Find where the given text appears and provide that cell's center as (x, y) coordinate. 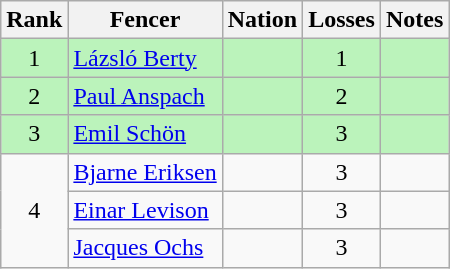
Jacques Ochs (145, 248)
Emil Schön (145, 134)
Fencer (145, 20)
Notes (414, 20)
4 (34, 210)
Lázsló Berty (145, 58)
Einar Levison (145, 210)
Nation (262, 20)
Bjarne Eriksen (145, 172)
Paul Anspach (145, 96)
Rank (34, 20)
Losses (342, 20)
